For the text-containing cell, return its midpoint in (X, Y) coordinate format. 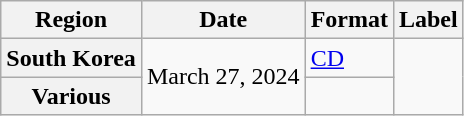
Format (349, 20)
Various (72, 96)
March 27, 2024 (223, 77)
South Korea (72, 58)
CD (349, 58)
Date (223, 20)
Label (428, 20)
Region (72, 20)
